Scan for the cell matching the given text and deliver its (X, Y) coordinate at center. 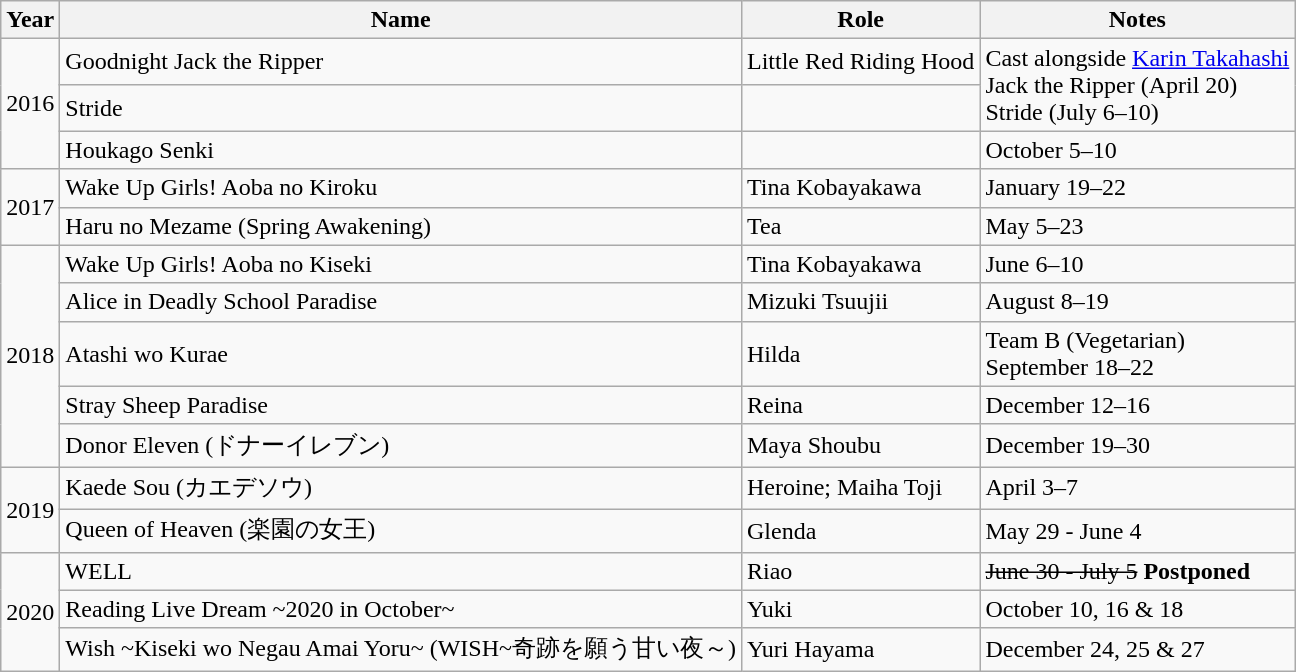
Notes (1138, 20)
Mizuki Tsuujii (860, 302)
December 24, 25 & 27 (1138, 650)
Houkago Senki (401, 150)
Wake Up Girls! Aoba no Kiroku (401, 188)
Kaede Sou (カエデソウ) (401, 488)
Yuri Hayama (860, 650)
Year (30, 20)
Name (401, 20)
December 12–16 (1138, 405)
Role (860, 20)
2020 (30, 612)
Donor Eleven (ドナーイレブン) (401, 446)
Queen of Heaven (楽園の女王) (401, 530)
Reina (860, 405)
Stride (401, 108)
2016 (30, 104)
Haru no Mezame (Spring Awakening) (401, 226)
Maya Shoubu (860, 446)
Stray Sheep Paradise (401, 405)
Cast alongside Karin TakahashiJack the Ripper (April 20)Stride (July 6–10) (1138, 85)
2019 (30, 510)
2018 (30, 356)
May 5–23 (1138, 226)
Alice in Deadly School Paradise (401, 302)
Atashi wo Kurae (401, 354)
2017 (30, 207)
April 3–7 (1138, 488)
August 8–19 (1138, 302)
October 10, 16 & 18 (1138, 609)
Tea (860, 226)
Team B (Vegetarian)September 18–22 (1138, 354)
Yuki (860, 609)
Heroine; Maiha Toji (860, 488)
Wish ~Kiseki wo Negau Amai Yoru~ (WISH~奇跡を願う甘い夜～) (401, 650)
Reading Live Dream ~2020 in October~ (401, 609)
Hilda (860, 354)
May 29 - June 4 (1138, 530)
December 19–30 (1138, 446)
WELL (401, 571)
June 30 - July 5 Postponed (1138, 571)
Little Red Riding Hood (860, 62)
Wake Up Girls! Aoba no Kiseki (401, 264)
January 19–22 (1138, 188)
Glenda (860, 530)
Riao (860, 571)
June 6–10 (1138, 264)
October 5–10 (1138, 150)
Goodnight Jack the Ripper (401, 62)
